Return the (X, Y) coordinate for the center point of the cell that contains the specified text.  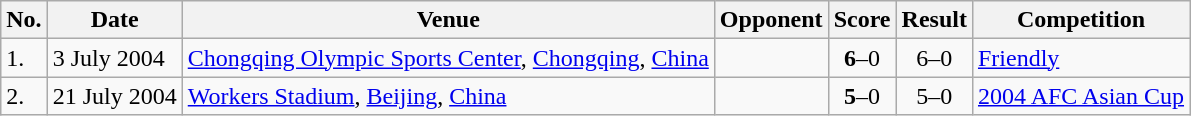
Workers Stadium, Beijing, China (448, 96)
Friendly (1080, 58)
Competition (1080, 20)
Date (114, 20)
Score (862, 20)
Result (934, 20)
Venue (448, 20)
1. (24, 58)
Chongqing Olympic Sports Center, Chongqing, China (448, 58)
2004 AFC Asian Cup (1080, 96)
No. (24, 20)
3 July 2004 (114, 58)
2. (24, 96)
21 July 2004 (114, 96)
Opponent (771, 20)
